Detect which cell encompasses the target text, then output its [X, Y] center coordinate. 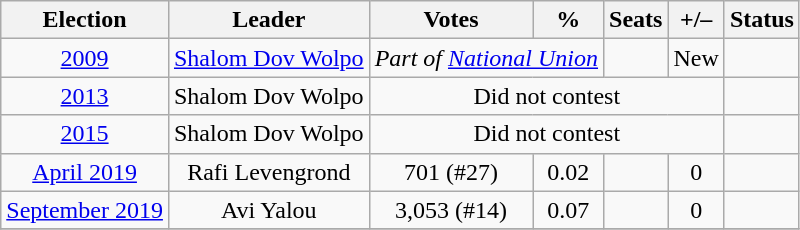
0.07 [568, 210]
% [568, 20]
Status [762, 20]
2013 [85, 96]
Part of National Union [486, 58]
Leader [268, 20]
Rafi Levengrond [268, 172]
3,053 (#14) [451, 210]
0.02 [568, 172]
Avi Yalou [268, 210]
+/– [696, 20]
April 2019 [85, 172]
September 2019 [85, 210]
Seats [636, 20]
Election [85, 20]
701 (#27) [451, 172]
2009 [85, 58]
New [696, 58]
Votes [451, 20]
2015 [85, 134]
